Locate the cell with the specified text and output its (X, Y) center coordinate. 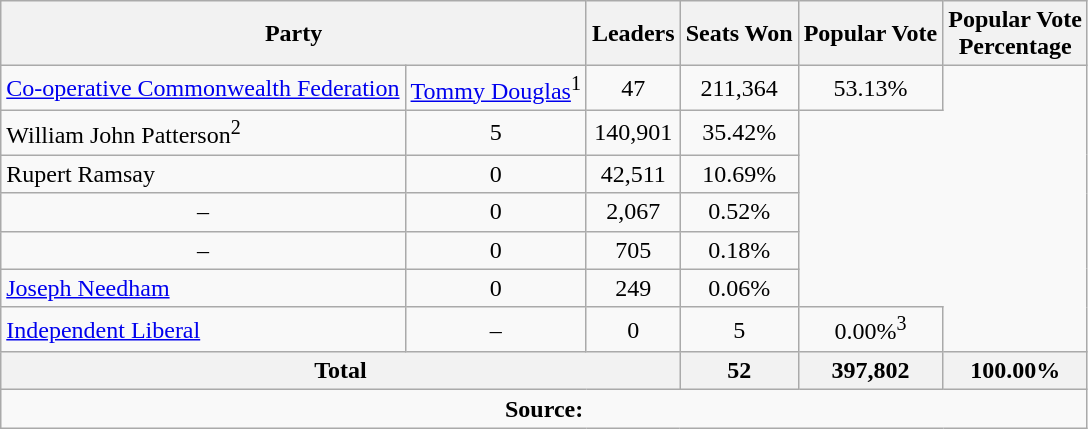
47 (633, 88)
Leaders (633, 34)
0.52% (739, 212)
Source: (544, 409)
Party (294, 34)
211,364 (739, 88)
10.69% (739, 174)
52 (739, 371)
2,067 (633, 212)
William John Patterson2 (203, 132)
53.13% (870, 88)
249 (633, 288)
0.06% (739, 288)
397,802 (870, 371)
705 (633, 250)
0.00%3 (870, 330)
Independent Liberal (203, 330)
Total (340, 371)
Co-operative Commonwealth Federation (203, 88)
Seats Won (739, 34)
Tommy Douglas1 (496, 88)
Joseph Needham (203, 288)
Popular Vote (870, 34)
42,511 (633, 174)
Popular VotePercentage (1016, 34)
35.42% (739, 132)
100.00% (1016, 371)
Rupert Ramsay (203, 174)
0.18% (739, 250)
140,901 (633, 132)
